Scan for the cell matching the given text and deliver its [x, y] coordinate at center. 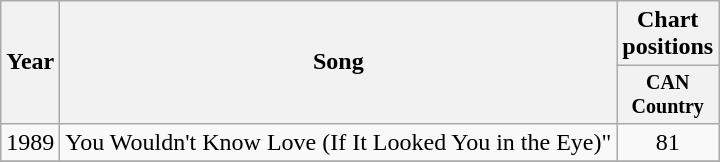
Chart positions [668, 34]
Year [30, 62]
You Wouldn't Know Love (If It Looked You in the Eye)" [338, 142]
CAN Country [668, 94]
1989 [30, 142]
Song [338, 62]
81 [668, 142]
